Detect which cell encompasses the target text, then output its (x, y) center coordinate. 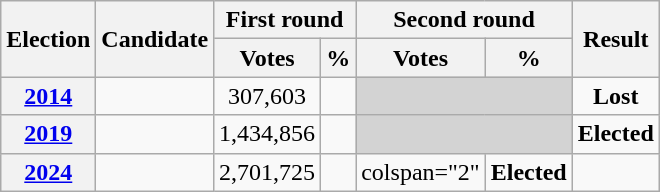
Second round (464, 20)
Election (48, 39)
2,701,725 (268, 172)
307,603 (268, 96)
2019 (48, 134)
2014 (48, 96)
Result (616, 39)
First round (285, 20)
2024 (48, 172)
colspan="2" (421, 172)
1,434,856 (268, 134)
Lost (616, 96)
Candidate (155, 39)
